From the cell containing the given text, extract its center point as (x, y) coordinate. 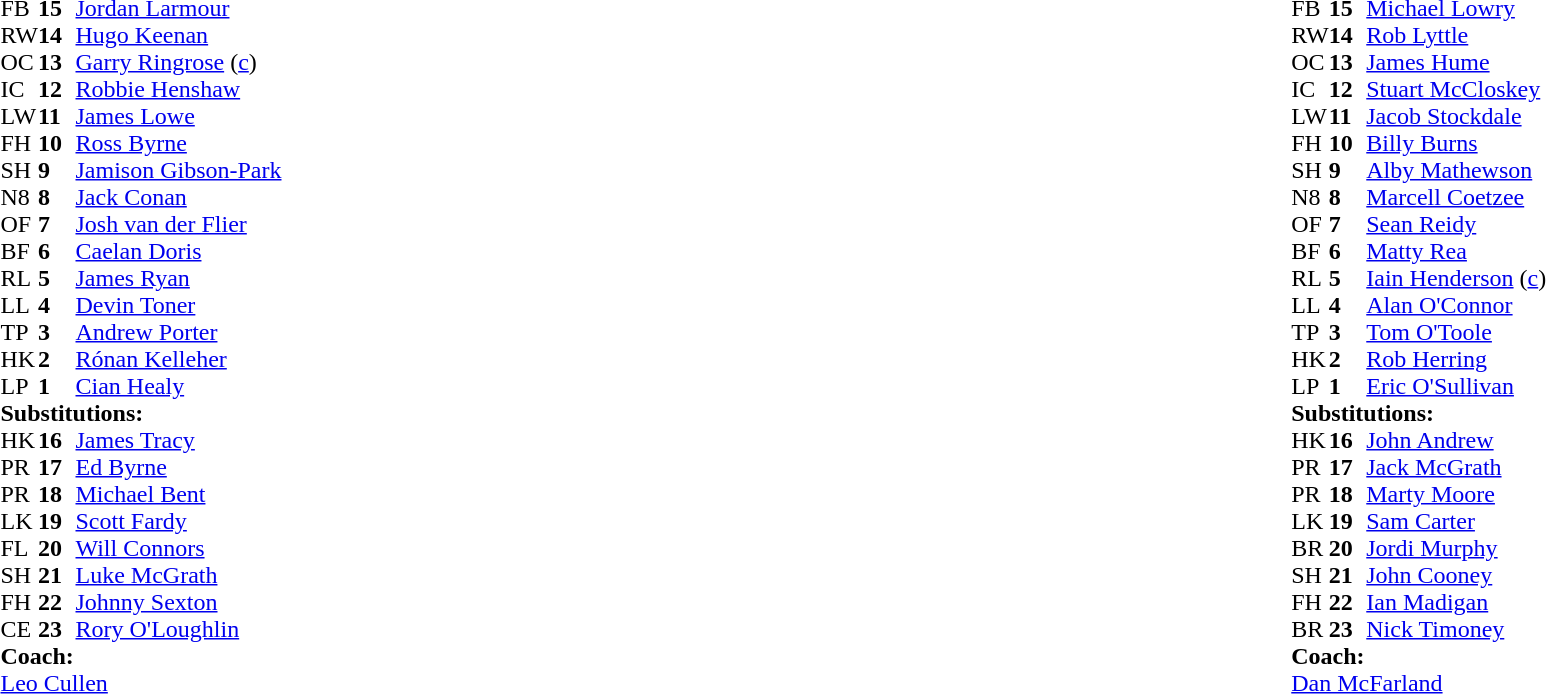
Sean Reidy (1456, 224)
James Lowe (179, 116)
Ed Byrne (179, 468)
Alby Mathewson (1456, 170)
Marty Moore (1456, 494)
Sam Carter (1456, 522)
Josh van der Flier (179, 224)
Will Connors (179, 548)
Stuart McCloskey (1456, 90)
Iain Henderson (c) (1456, 278)
Marcell Coetzee (1456, 198)
John Andrew (1456, 440)
Cian Healy (179, 386)
Scott Fardy (179, 522)
Rónan Kelleher (179, 360)
Jamison Gibson-Park (179, 170)
Devin Toner (179, 306)
Rory O'Loughlin (179, 630)
Jordi Murphy (1456, 548)
James Ryan (179, 278)
Jacob Stockdale (1456, 116)
John Cooney (1456, 576)
Matty Rea (1456, 252)
Nick Timoney (1456, 630)
Alan O'Connor (1456, 306)
CE (19, 630)
Ross Byrne (179, 144)
James Hume (1456, 62)
Rob Lyttle (1456, 36)
Johnny Sexton (179, 602)
Hugo Keenan (179, 36)
FL (19, 548)
Rob Herring (1456, 360)
Robbie Henshaw (179, 90)
James Tracy (179, 440)
Garry Ringrose (c) (179, 62)
Jack Conan (179, 198)
Andrew Porter (179, 332)
Billy Burns (1456, 144)
Michael Bent (179, 494)
Tom O'Toole (1456, 332)
Ian Madigan (1456, 602)
Luke McGrath (179, 576)
Caelan Doris (179, 252)
Eric O'Sullivan (1456, 386)
Jack McGrath (1456, 468)
